Detect which cell encompasses the target text, then output its (x, y) center coordinate. 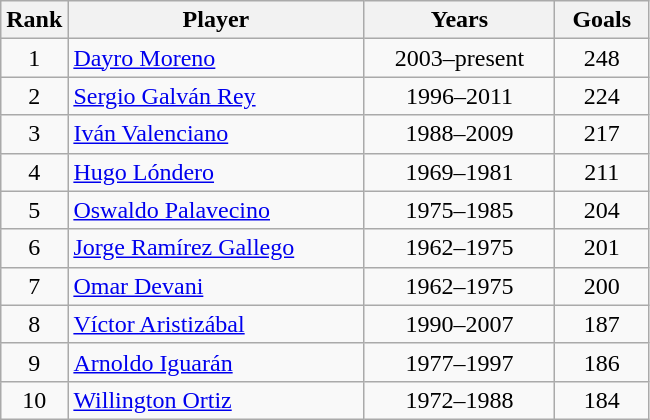
Dayro Moreno (216, 58)
211 (602, 172)
4 (34, 172)
186 (602, 362)
9 (34, 362)
2 (34, 96)
Willington Ortiz (216, 400)
Goals (602, 20)
187 (602, 324)
Omar Devani (216, 286)
1972–1988 (460, 400)
Jorge Ramírez Gallego (216, 248)
1977–1997 (460, 362)
184 (602, 400)
248 (602, 58)
1988–2009 (460, 134)
1975–1985 (460, 210)
5 (34, 210)
1969–1981 (460, 172)
224 (602, 96)
Víctor Aristizábal (216, 324)
Rank (34, 20)
217 (602, 134)
Iván Valenciano (216, 134)
Years (460, 20)
Sergio Galván Rey (216, 96)
Arnoldo Iguarán (216, 362)
Player (216, 20)
1990–2007 (460, 324)
8 (34, 324)
10 (34, 400)
7 (34, 286)
201 (602, 248)
1 (34, 58)
2003–present (460, 58)
204 (602, 210)
200 (602, 286)
Hugo Lóndero (216, 172)
6 (34, 248)
Oswaldo Palavecino (216, 210)
3 (34, 134)
1996–2011 (460, 96)
